Provide the (X, Y) coordinate of the cell's center where the given text is located.  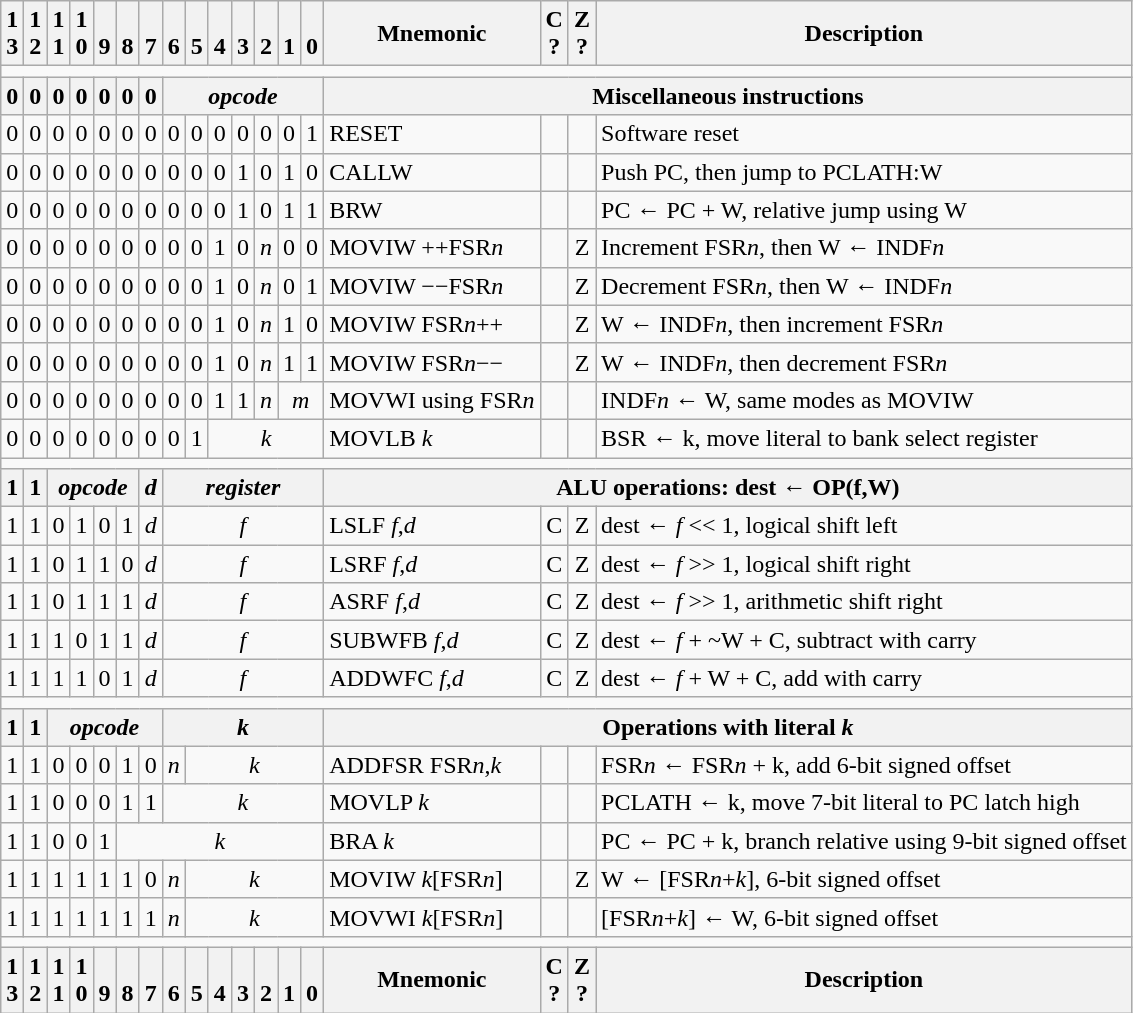
ADDWFC f,d (432, 678)
PC ← PC + k, branch relative using 9-bit signed offset (864, 841)
Increment FSRn, then W ← INDFn (864, 248)
dest ← f + W + C, add with carry (864, 678)
Miscellaneous instructions (728, 96)
MOVWI using FSRn (432, 400)
MOVIW FSRn−− (432, 362)
LSLF f,d (432, 526)
LSRF f,d (432, 564)
MOVLB k (432, 438)
MOVIW FSRn++ (432, 324)
W ← INDFn, then increment FSRn (864, 324)
register (242, 488)
RESET (432, 134)
BRA k (432, 841)
PC ← PC + W, relative jump using W (864, 210)
ASRF f,d (432, 602)
m (301, 400)
W ← INDFn, then decrement FSRn (864, 362)
W ← [FSRn+k], 6-bit signed offset (864, 879)
SUBWFB f,d (432, 640)
INDFn ← W, same modes as MOVIW (864, 400)
dest ← f >> 1, logical shift right (864, 564)
[FSRn+k] ← W, 6-bit signed offset (864, 917)
BSR ← k, move literal to bank select register (864, 438)
FSRn ← FSRn + k, add 6-bit signed offset (864, 765)
dest ← f >> 1, arithmetic shift right (864, 602)
BRW (432, 210)
dest ← f + ~W + C, subtract with carry (864, 640)
MOVWI k[FSRn] (432, 917)
Software reset (864, 134)
MOVIW −−FSRn (432, 286)
MOVIW ++FSRn (432, 248)
Decrement FSRn, then W ← INDFn (864, 286)
MOVIW k[FSRn] (432, 879)
CALLW (432, 172)
ALU operations: dest ← OP(f,W) (728, 488)
ADDFSR FSRn,k (432, 765)
MOVLP k (432, 803)
Push PC, then jump to PCLATH:W (864, 172)
dest ← f << 1, logical shift left (864, 526)
Operations with literal k (728, 727)
PCLATH ← k, move 7-bit literal to PC latch high (864, 803)
